Provide the (x, y) coordinate of the cell's center where the given text is located.  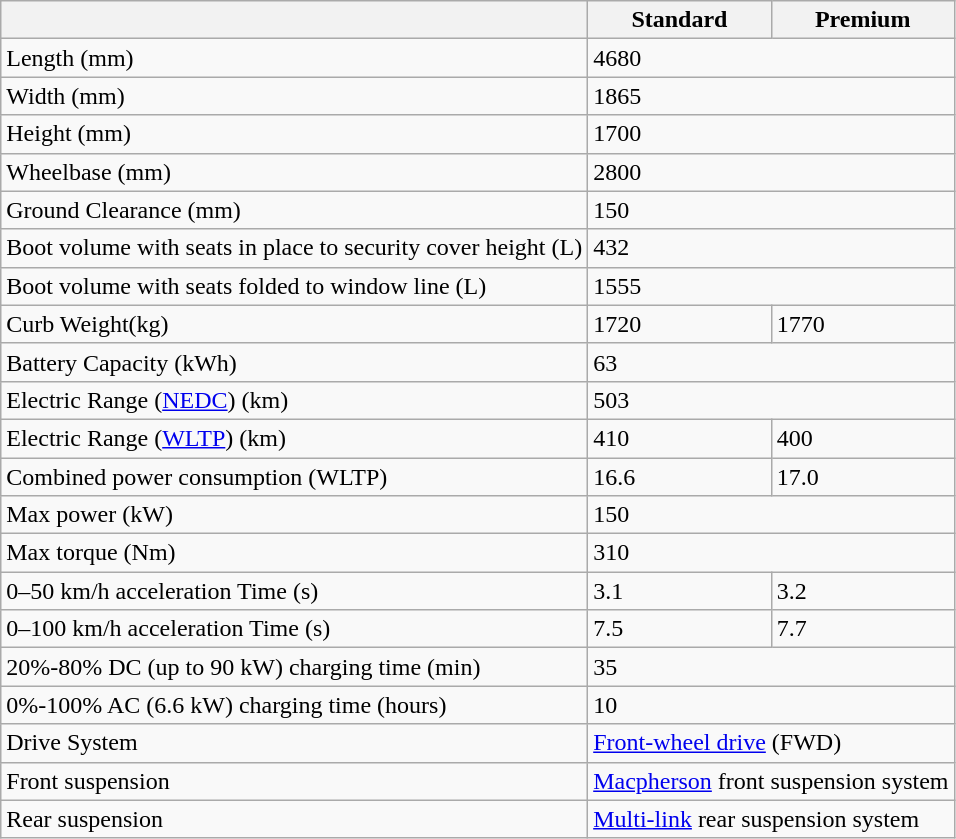
4680 (771, 58)
Boot volume with seats folded to window line (L) (294, 286)
Ground Clearance (mm) (294, 210)
Combined power consumption (WLTP) (294, 477)
Width (mm) (294, 96)
63 (771, 362)
Height (mm) (294, 134)
503 (771, 400)
0–50 km/h acceleration Time (s) (294, 591)
0%-100% AC (6.6 kW) charging time (hours) (294, 705)
10 (771, 705)
Max power (kW) (294, 515)
Max torque (Nm) (294, 553)
Length (mm) (294, 58)
Multi-link rear suspension system (771, 819)
1700 (771, 134)
310 (771, 553)
1720 (680, 324)
410 (680, 438)
Front suspension (294, 781)
Standard (680, 20)
3.2 (862, 591)
400 (862, 438)
1865 (771, 96)
Rear suspension (294, 819)
432 (771, 248)
Premium (862, 20)
20%-80% DC (up to 90 kW) charging time (min) (294, 667)
17.0 (862, 477)
Electric Range (NEDC) (km) (294, 400)
35 (771, 667)
Front-wheel drive (FWD) (771, 743)
Battery Capacity (kWh) (294, 362)
1555 (771, 286)
0–100 km/h acceleration Time (s) (294, 629)
7.5 (680, 629)
16.6 (680, 477)
Electric Range (WLTP) (km) (294, 438)
Boot volume with seats in place to security cover height (L) (294, 248)
3.1 (680, 591)
2800 (771, 172)
1770 (862, 324)
Macpherson front suspension system (771, 781)
Wheelbase (mm) (294, 172)
Drive System (294, 743)
7.7 (862, 629)
Curb Weight(kg) (294, 324)
